Locate the cell with the specified text and output its (X, Y) center coordinate. 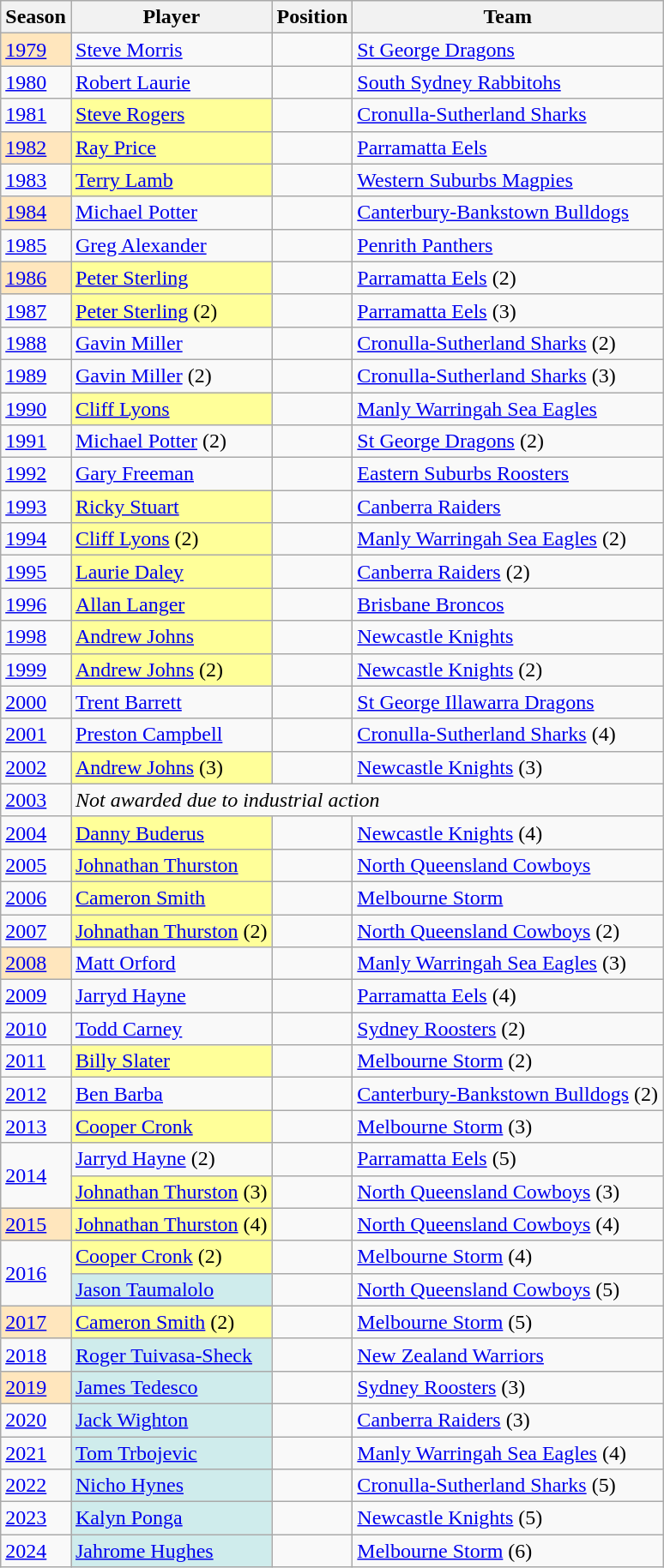
1991 (36, 442)
Johnathan Thurston (2) (172, 930)
St George Dragons (508, 50)
Sydney Roosters (3) (508, 1387)
1983 (36, 180)
Jarryd Hayne (2) (172, 1159)
Michael Potter (2) (172, 442)
2013 (36, 1126)
Cooper Cronk (172, 1126)
Todd Carney (172, 1029)
Manly Warringah Sea Eagles (2) (508, 539)
Newcastle Knights (5) (508, 1518)
Andrew Johns (3) (172, 767)
2003 (36, 800)
North Queensland Cowboys (2) (508, 930)
James Tedesco (172, 1387)
Canterbury-Bankstown Bulldogs (2) (508, 1094)
Jack Wighton (172, 1420)
1981 (36, 115)
Ben Barba (172, 1094)
Jason Taumalolo (172, 1289)
2011 (36, 1061)
Manly Warringah Sea Eagles (3) (508, 964)
North Queensland Cowboys (4) (508, 1224)
Andrew Johns (2) (172, 670)
1980 (36, 82)
1988 (36, 343)
1999 (36, 670)
1982 (36, 147)
Melbourne Storm (2) (508, 1061)
Matt Orford (172, 964)
1994 (36, 539)
Peter Sterling (2) (172, 310)
Parramatta Eels (2) (508, 278)
2001 (36, 735)
Ray Price (172, 147)
Position (312, 17)
Parramatta Eels (3) (508, 310)
1985 (36, 245)
Cronulla-Sutherland Sharks (4) (508, 735)
Robert Laurie (172, 82)
1993 (36, 507)
2019 (36, 1387)
Melbourne Storm (3) (508, 1126)
St George Dragons (2) (508, 442)
2022 (36, 1486)
Parramatta Eels (508, 147)
2006 (36, 898)
Parramatta Eels (5) (508, 1159)
Johnathan Thurston (4) (172, 1224)
2005 (36, 865)
Cooper Cronk (2) (172, 1257)
Steve Morris (172, 50)
2007 (36, 930)
Ricky Stuart (172, 507)
St George Illawarra Dragons (508, 702)
Cronulla-Sutherland Sharks (5) (508, 1486)
1992 (36, 474)
South Sydney Rabbitohs (508, 82)
1986 (36, 278)
North Queensland Cowboys (508, 865)
Manly Warringah Sea Eagles (4) (508, 1453)
2021 (36, 1453)
Cronulla-Sutherland Sharks (3) (508, 375)
Melbourne Storm (6) (508, 1551)
Team (508, 17)
Johnathan Thurston (172, 865)
Terry Lamb (172, 180)
1995 (36, 572)
2002 (36, 767)
Cronulla-Sutherland Sharks (508, 115)
Gavin Miller (2) (172, 375)
Danny Buderus (172, 832)
1998 (36, 637)
2023 (36, 1518)
Melbourne Storm (5) (508, 1322)
2018 (36, 1355)
Allan Langer (172, 604)
1996 (36, 604)
1987 (36, 310)
Western Suburbs Magpies (508, 180)
Brisbane Broncos (508, 604)
New Zealand Warriors (508, 1355)
Canterbury-Bankstown Bulldogs (508, 213)
Nicho Hynes (172, 1486)
Eastern Suburbs Roosters (508, 474)
Jahrome Hughes (172, 1551)
2010 (36, 1029)
Andrew Johns (172, 637)
Trent Barrett (172, 702)
1990 (36, 409)
1989 (36, 375)
Newcastle Knights (2) (508, 670)
North Queensland Cowboys (3) (508, 1192)
Tom Trbojevic (172, 1453)
Jarryd Hayne (172, 996)
Melbourne Storm (508, 898)
Parramatta Eels (4) (508, 996)
2008 (36, 964)
Canberra Raiders (508, 507)
2017 (36, 1322)
Peter Sterling (172, 278)
Newcastle Knights (4) (508, 832)
2014 (36, 1175)
Kalyn Ponga (172, 1518)
Preston Campbell (172, 735)
Newcastle Knights (3) (508, 767)
Cameron Smith (172, 898)
2015 (36, 1224)
Roger Tuivasa-Sheck (172, 1355)
2016 (36, 1273)
2020 (36, 1420)
1984 (36, 213)
Cliff Lyons (172, 409)
2004 (36, 832)
Greg Alexander (172, 245)
2000 (36, 702)
Laurie Daley (172, 572)
Season (36, 17)
2009 (36, 996)
Cronulla-Sutherland Sharks (2) (508, 343)
Manly Warringah Sea Eagles (508, 409)
Melbourne Storm (4) (508, 1257)
North Queensland Cowboys (5) (508, 1289)
Gary Freeman (172, 474)
Sydney Roosters (2) (508, 1029)
Not awarded due to industrial action (366, 800)
Cliff Lyons (2) (172, 539)
Michael Potter (172, 213)
1979 (36, 50)
Billy Slater (172, 1061)
Canberra Raiders (3) (508, 1420)
Penrith Panthers (508, 245)
Cameron Smith (2) (172, 1322)
Gavin Miller (172, 343)
Newcastle Knights (508, 637)
2012 (36, 1094)
Johnathan Thurston (3) (172, 1192)
2024 (36, 1551)
Player (172, 17)
Steve Rogers (172, 115)
Canberra Raiders (2) (508, 572)
